Extract the [x, y] coordinate from the center of the cell holding the provided text.  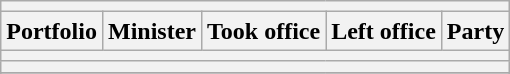
Left office [384, 31]
Portfolio [52, 31]
Minister [152, 31]
Party [475, 31]
Took office [263, 31]
